From the cell containing the given text, extract its center point as [X, Y] coordinate. 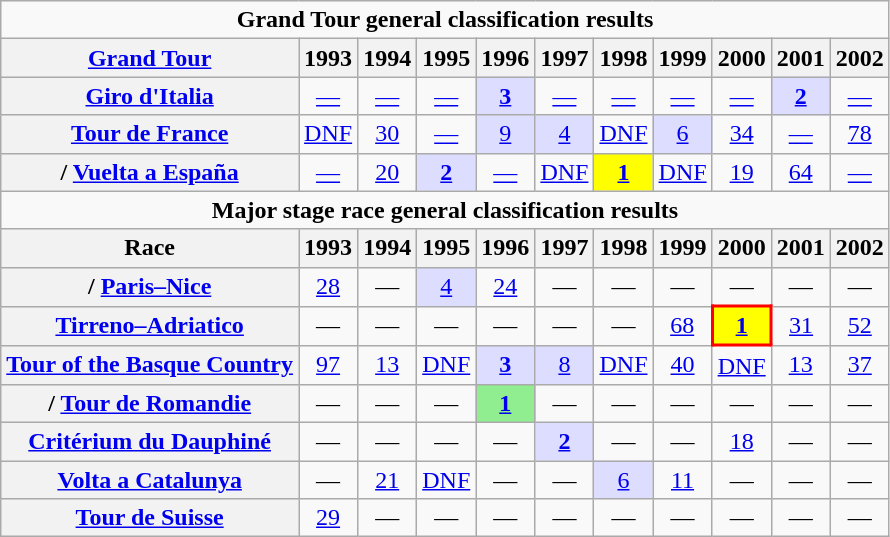
Tirreno–Adriatico [150, 326]
/ Vuelta a España [150, 172]
11 [682, 479]
Grand Tour [150, 58]
20 [388, 172]
97 [328, 366]
Tour de France [150, 134]
68 [682, 326]
34 [742, 134]
29 [328, 518]
/ Tour de Romandie [150, 403]
Tour of the Basque Country [150, 366]
Giro d'Italia [150, 96]
Critérium du Dauphiné [150, 441]
40 [682, 366]
37 [860, 366]
8 [564, 366]
9 [506, 134]
Tour de Suisse [150, 518]
Grand Tour general classification results [446, 20]
/ Paris–Nice [150, 286]
Race [150, 248]
18 [742, 441]
30 [388, 134]
21 [388, 479]
Major stage race general classification results [446, 210]
64 [800, 172]
28 [328, 286]
52 [860, 326]
24 [506, 286]
Volta a Catalunya [150, 479]
31 [800, 326]
19 [742, 172]
78 [860, 134]
